For the text-containing cell, return its midpoint in [X, Y] coordinate format. 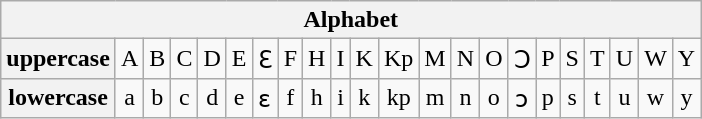
y [686, 98]
b [158, 98]
ɛ [265, 98]
i [340, 98]
a [129, 98]
n [465, 98]
B [158, 59]
P [548, 59]
s [572, 98]
d [212, 98]
Ɔ [522, 59]
uppercase [58, 59]
w [656, 98]
Y [686, 59]
S [572, 59]
k [364, 98]
U [624, 59]
o [494, 98]
C [184, 59]
E [239, 59]
c [184, 98]
e [239, 98]
f [290, 98]
O [494, 59]
D [212, 59]
h [317, 98]
N [465, 59]
ɔ [522, 98]
m [435, 98]
T [597, 59]
F [290, 59]
kp [398, 98]
A [129, 59]
t [597, 98]
K [364, 59]
W [656, 59]
Kp [398, 59]
Alphabet [351, 20]
Ɛ [265, 59]
u [624, 98]
p [548, 98]
lowercase [58, 98]
H [317, 59]
I [340, 59]
M [435, 59]
